Return the [X, Y] coordinate for the center point of the cell that contains the specified text.  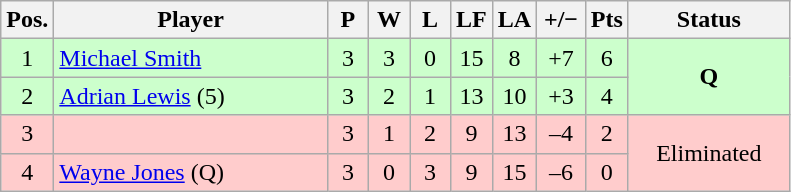
Player [191, 20]
LF [472, 20]
10 [514, 96]
Status [708, 20]
Michael Smith [191, 58]
Adrian Lewis (5) [191, 96]
Eliminated [708, 153]
Wayne Jones (Q) [191, 172]
–6 [562, 172]
L [430, 20]
W [388, 20]
+7 [562, 58]
Pts [606, 20]
Q [708, 77]
6 [606, 58]
8 [514, 58]
LA [514, 20]
+3 [562, 96]
P [348, 20]
–4 [562, 134]
Pos. [28, 20]
+/− [562, 20]
